Find where the given text appears and provide that cell's center as [x, y] coordinate. 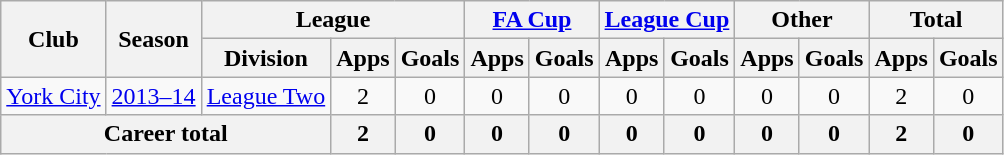
Total [936, 20]
FA Cup [532, 20]
Other [802, 20]
Career total [166, 134]
York City [54, 96]
League Cup [667, 20]
League [333, 20]
Club [54, 39]
League Two [266, 96]
Season [154, 39]
2013–14 [154, 96]
Division [266, 58]
